Return the (X, Y) coordinate for the center point of the cell that contains the specified text.  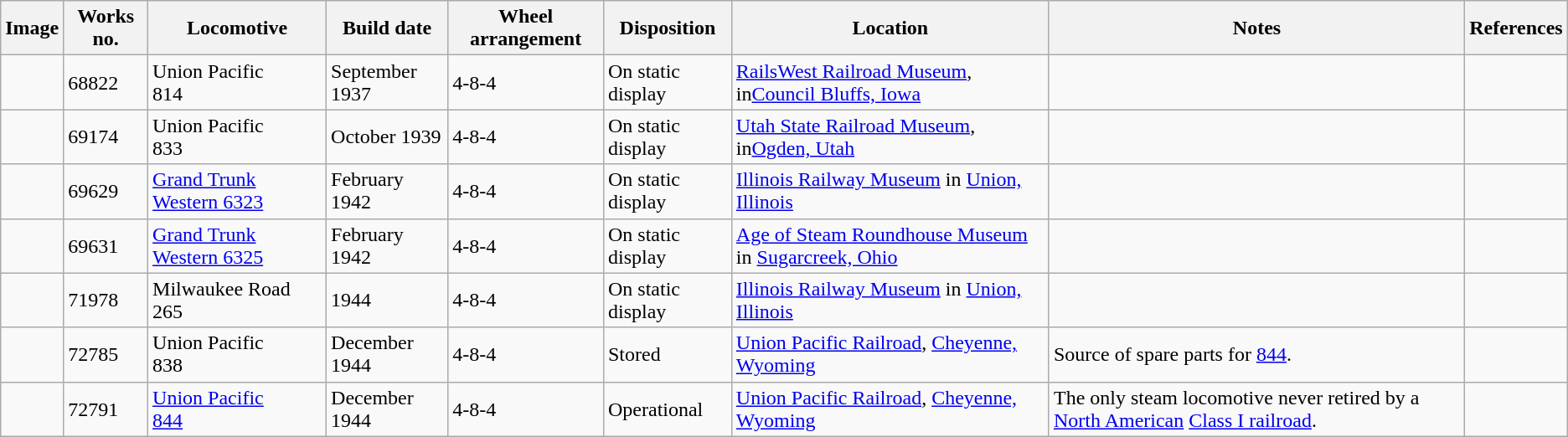
Build date (387, 28)
1944 (387, 300)
The only steam locomotive never retired by a North American Class I railroad. (1256, 409)
Location (890, 28)
Utah State Railroad Museum, inOgden, Utah (890, 137)
Grand Trunk Western 6323 (238, 191)
Age of Steam Roundhouse Museum in Sugarcreek, Ohio (890, 246)
72785 (106, 355)
Operational (667, 409)
Wheel arrangement (526, 28)
References (1516, 28)
Image (32, 28)
Works no. (106, 28)
Union Pacific833 (238, 137)
71978 (106, 300)
68822 (106, 82)
Grand Trunk Western 6325 (238, 246)
69631 (106, 246)
October 1939 (387, 137)
Stored (667, 355)
Notes (1256, 28)
September 1937 (387, 82)
Milwaukee Road 265 (238, 300)
Union Pacific844 (238, 409)
Union Pacific838 (238, 355)
69174 (106, 137)
Union Pacific814 (238, 82)
69629 (106, 191)
Disposition (667, 28)
72791 (106, 409)
Source of spare parts for 844. (1256, 355)
RailsWest Railroad Museum, inCouncil Bluffs, Iowa (890, 82)
Locomotive (238, 28)
